From the cell containing the given text, extract its center point as [x, y] coordinate. 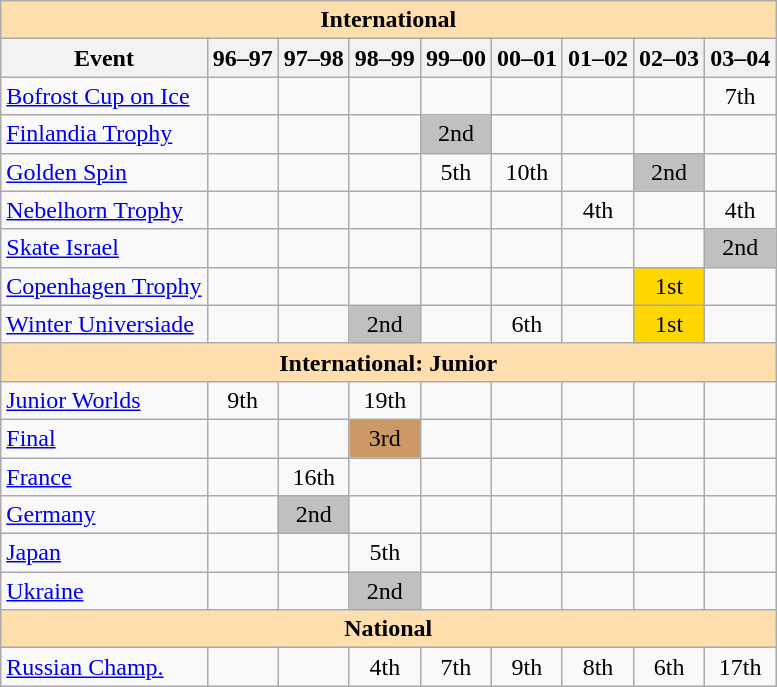
Germany [104, 515]
01–02 [598, 58]
Final [104, 438]
97–98 [314, 58]
96–97 [242, 58]
Ukraine [104, 591]
Nebelhorn Trophy [104, 210]
Russian Champ. [104, 667]
Golden Spin [104, 172]
17th [740, 667]
16th [314, 477]
France [104, 477]
00–01 [526, 58]
Junior Worlds [104, 400]
02–03 [670, 58]
National [388, 629]
Copenhagen Trophy [104, 286]
Bofrost Cup on Ice [104, 96]
10th [526, 172]
Finlandia Trophy [104, 134]
Skate Israel [104, 248]
19th [384, 400]
Japan [104, 553]
03–04 [740, 58]
8th [598, 667]
Winter Universiade [104, 324]
Event [104, 58]
3rd [384, 438]
98–99 [384, 58]
International [388, 20]
99–00 [456, 58]
International: Junior [388, 362]
